Extract the (X, Y) coordinate from the center of the cell holding the provided text.  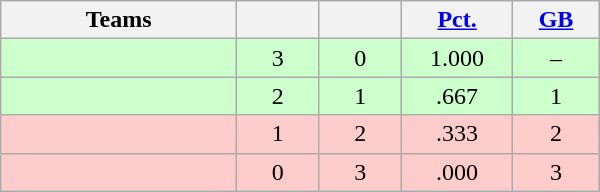
1.000 (456, 58)
Teams (119, 20)
.667 (456, 96)
GB (556, 20)
.333 (456, 134)
– (556, 58)
Pct. (456, 20)
.000 (456, 172)
